Return [X, Y] of the center of cell containing provided text 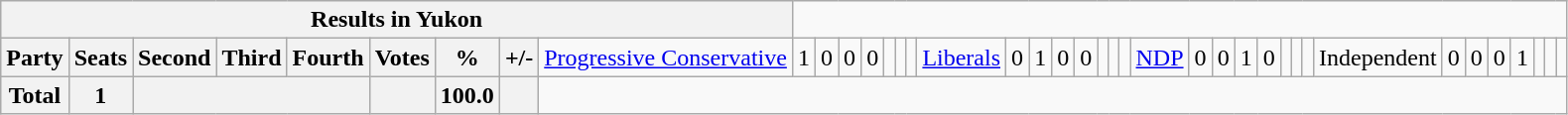
Independent [1378, 57]
Liberals [962, 57]
NDP [1159, 57]
Votes [402, 57]
Third [252, 57]
Party [35, 57]
Second [175, 57]
Total [35, 95]
Seats [100, 57]
Fourth [327, 57]
100.0 [466, 95]
% [466, 57]
+/- [518, 57]
Progressive Conservative [666, 57]
Results in Yukon [397, 20]
